Return the (X, Y) coordinate for the center point of the cell that contains the specified text.  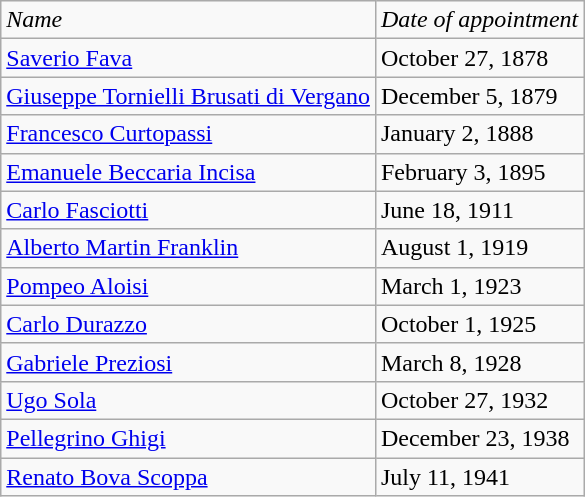
Date of appointment (479, 20)
Giuseppe Tornielli Brusati di Vergano (188, 96)
Pellegrino Ghigi (188, 438)
June 18, 1911 (479, 210)
October 27, 1932 (479, 400)
Pompeo Aloisi (188, 286)
October 1, 1925 (479, 324)
February 3, 1895 (479, 172)
December 5, 1879 (479, 96)
July 11, 1941 (479, 477)
March 1, 1923 (479, 286)
October 27, 1878 (479, 58)
Gabriele Preziosi (188, 362)
Emanuele Beccaria Incisa (188, 172)
Carlo Durazzo (188, 324)
Saverio Fava (188, 58)
December 23, 1938 (479, 438)
March 8, 1928 (479, 362)
Ugo Sola (188, 400)
Name (188, 20)
August 1, 1919 (479, 248)
Carlo Fasciotti (188, 210)
January 2, 1888 (479, 134)
Alberto Martin Franklin (188, 248)
Renato Bova Scoppa (188, 477)
Francesco Curtopassi (188, 134)
